Detect which cell encompasses the target text, then output its (X, Y) center coordinate. 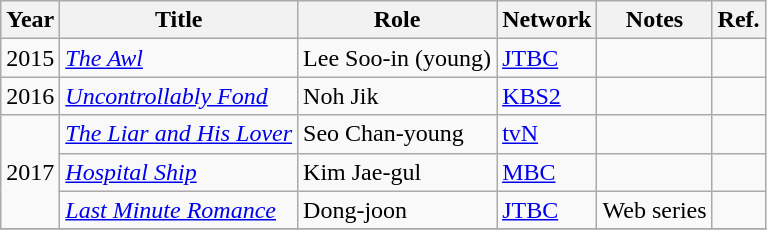
Role (398, 20)
Last Minute Romance (179, 210)
Uncontrollably Fond (179, 96)
2017 (30, 172)
The Awl (179, 58)
2015 (30, 58)
Seo Chan-young (398, 134)
KBS2 (547, 96)
Web series (654, 210)
Year (30, 20)
Title (179, 20)
tvN (547, 134)
MBC (547, 172)
Hospital Ship (179, 172)
Network (547, 20)
The Liar and His Lover (179, 134)
Lee Soo-in (young) (398, 58)
Dong-joon (398, 210)
2016 (30, 96)
Noh Jik (398, 96)
Notes (654, 20)
Ref. (738, 20)
Kim Jae-gul (398, 172)
